Capture the cell that displays the provided text and extract its [X, Y] central coordinate. 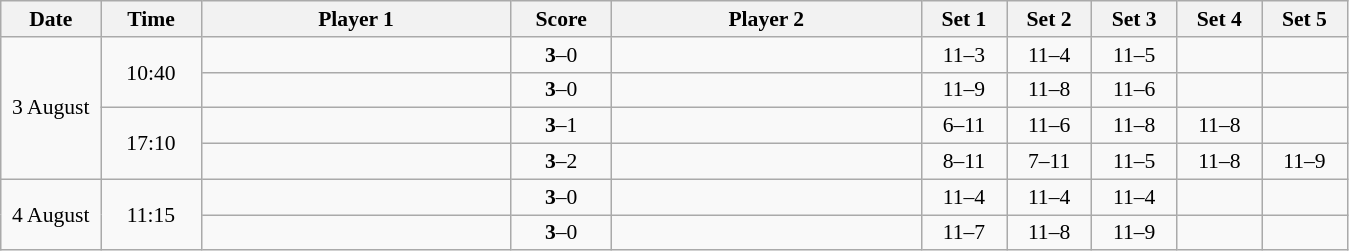
3–1 [561, 126]
3 August [51, 108]
Date [51, 19]
Set 5 [1304, 19]
4 August [51, 214]
17:10 [151, 144]
Player 2 [766, 19]
11–3 [964, 55]
Set 4 [1220, 19]
Set 1 [964, 19]
10:40 [151, 72]
3–2 [561, 162]
8–11 [964, 162]
7–11 [1048, 162]
6–11 [964, 126]
11:15 [151, 214]
Time [151, 19]
Score [561, 19]
Player 1 [356, 19]
11–7 [964, 233]
Set 2 [1048, 19]
Set 3 [1134, 19]
